From the cell containing the given text, extract its center point as (X, Y) coordinate. 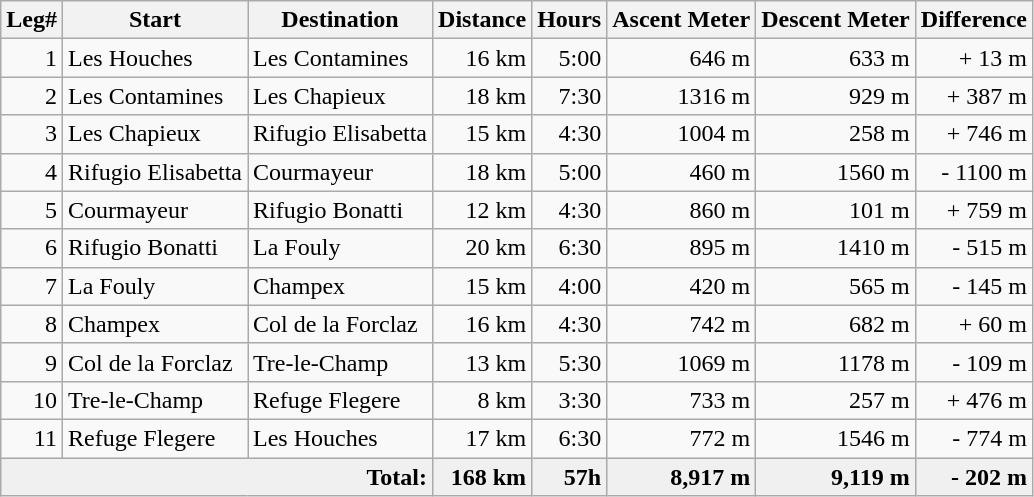
- 109 m (974, 362)
1 (32, 58)
- 145 m (974, 286)
Total: (217, 477)
8 km (482, 400)
682 m (836, 324)
Distance (482, 20)
258 m (836, 134)
Start (154, 20)
- 515 m (974, 248)
8 (32, 324)
8,917 m (682, 477)
Hours (570, 20)
12 km (482, 210)
1546 m (836, 438)
7 (32, 286)
4:00 (570, 286)
+ 387 m (974, 96)
11 (32, 438)
7:30 (570, 96)
420 m (682, 286)
565 m (836, 286)
1178 m (836, 362)
57h (570, 477)
929 m (836, 96)
257 m (836, 400)
733 m (682, 400)
101 m (836, 210)
168 km (482, 477)
+ 759 m (974, 210)
742 m (682, 324)
Difference (974, 20)
5 (32, 210)
13 km (482, 362)
10 (32, 400)
- 1100 m (974, 172)
+ 13 m (974, 58)
3:30 (570, 400)
1069 m (682, 362)
4 (32, 172)
1560 m (836, 172)
20 km (482, 248)
5:30 (570, 362)
772 m (682, 438)
- 202 m (974, 477)
860 m (682, 210)
1004 m (682, 134)
1410 m (836, 248)
Descent Meter (836, 20)
+ 476 m (974, 400)
Ascent Meter (682, 20)
9 (32, 362)
6 (32, 248)
9,119 m (836, 477)
17 km (482, 438)
3 (32, 134)
460 m (682, 172)
Destination (340, 20)
895 m (682, 248)
646 m (682, 58)
Leg# (32, 20)
+ 746 m (974, 134)
1316 m (682, 96)
+ 60 m (974, 324)
633 m (836, 58)
- 774 m (974, 438)
2 (32, 96)
